Locate the cell with the specified text and output its (x, y) center coordinate. 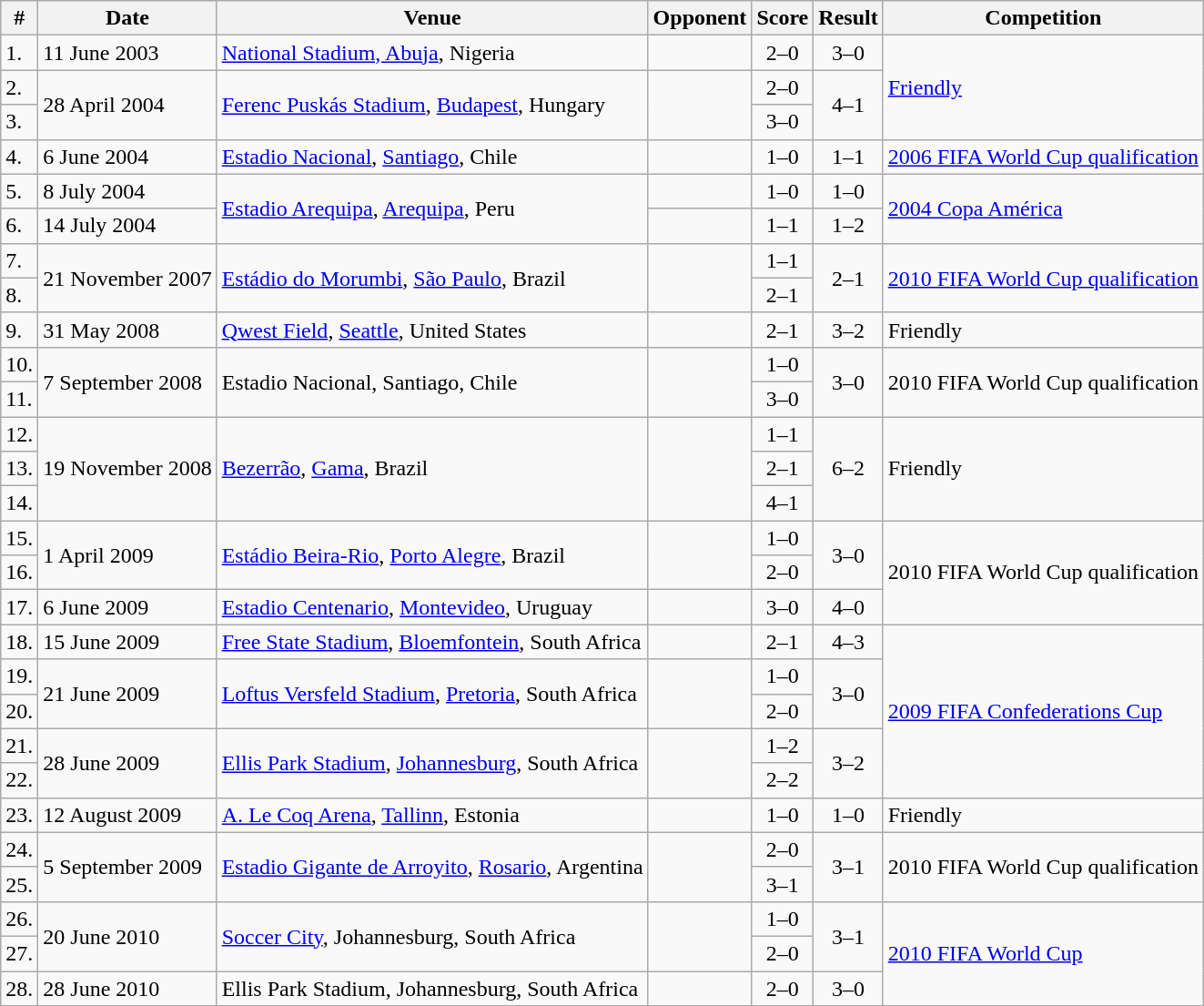
Estadio Arequipa, Arequipa, Peru (432, 208)
7 September 2008 (127, 381)
6 June 2004 (127, 157)
Estadio Centenario, Montevideo, Uruguay (432, 607)
3. (20, 122)
Estádio do Morumbi, São Paulo, Brazil (432, 278)
21. (20, 746)
9. (20, 330)
21 June 2009 (127, 694)
12. (20, 434)
National Stadium, Abuja, Nigeria (432, 53)
22. (20, 780)
28 April 2004 (127, 105)
20 June 2010 (127, 936)
2004 Copa América (1043, 208)
4–0 (848, 607)
2010 FIFA World Cup (1043, 953)
16. (20, 573)
# (20, 18)
15. (20, 538)
Bezerrão, Gama, Brazil (432, 469)
1. (20, 53)
17. (20, 607)
14 July 2004 (127, 226)
26. (20, 919)
15 June 2009 (127, 642)
18. (20, 642)
19. (20, 676)
6. (20, 226)
Competition (1043, 18)
2. (20, 87)
12 August 2009 (127, 815)
Estádio Beira-Rio, Porto Alegre, Brazil (432, 555)
28. (20, 988)
23. (20, 815)
Free State Stadium, Bloemfontein, South Africa (432, 642)
Opponent (700, 18)
20. (20, 711)
7. (20, 260)
4. (20, 157)
24. (20, 849)
2009 FIFA Confederations Cup (1043, 711)
A. Le Coq Arena, Tallinn, Estonia (432, 815)
11 June 2003 (127, 53)
Ferenc Puskás Stadium, Budapest, Hungary (432, 105)
8 July 2004 (127, 191)
19 November 2008 (127, 469)
13. (20, 469)
6 June 2009 (127, 607)
Loftus Versfeld Stadium, Pretoria, South Africa (432, 694)
14. (20, 503)
Soccer City, Johannesburg, South Africa (432, 936)
11. (20, 399)
Score (783, 18)
21 November 2007 (127, 278)
31 May 2008 (127, 330)
2006 FIFA World Cup qualification (1043, 157)
Estadio Gigante de Arroyito, Rosario, Argentina (432, 867)
25. (20, 884)
5 September 2009 (127, 867)
4–3 (848, 642)
8. (20, 295)
Date (127, 18)
27. (20, 953)
1 April 2009 (127, 555)
Qwest Field, Seattle, United States (432, 330)
28 June 2009 (127, 763)
Venue (432, 18)
5. (20, 191)
6–2 (848, 469)
Result (848, 18)
10. (20, 364)
28 June 2010 (127, 988)
2–2 (783, 780)
